For the text-containing cell, return its midpoint in [X, Y] coordinate format. 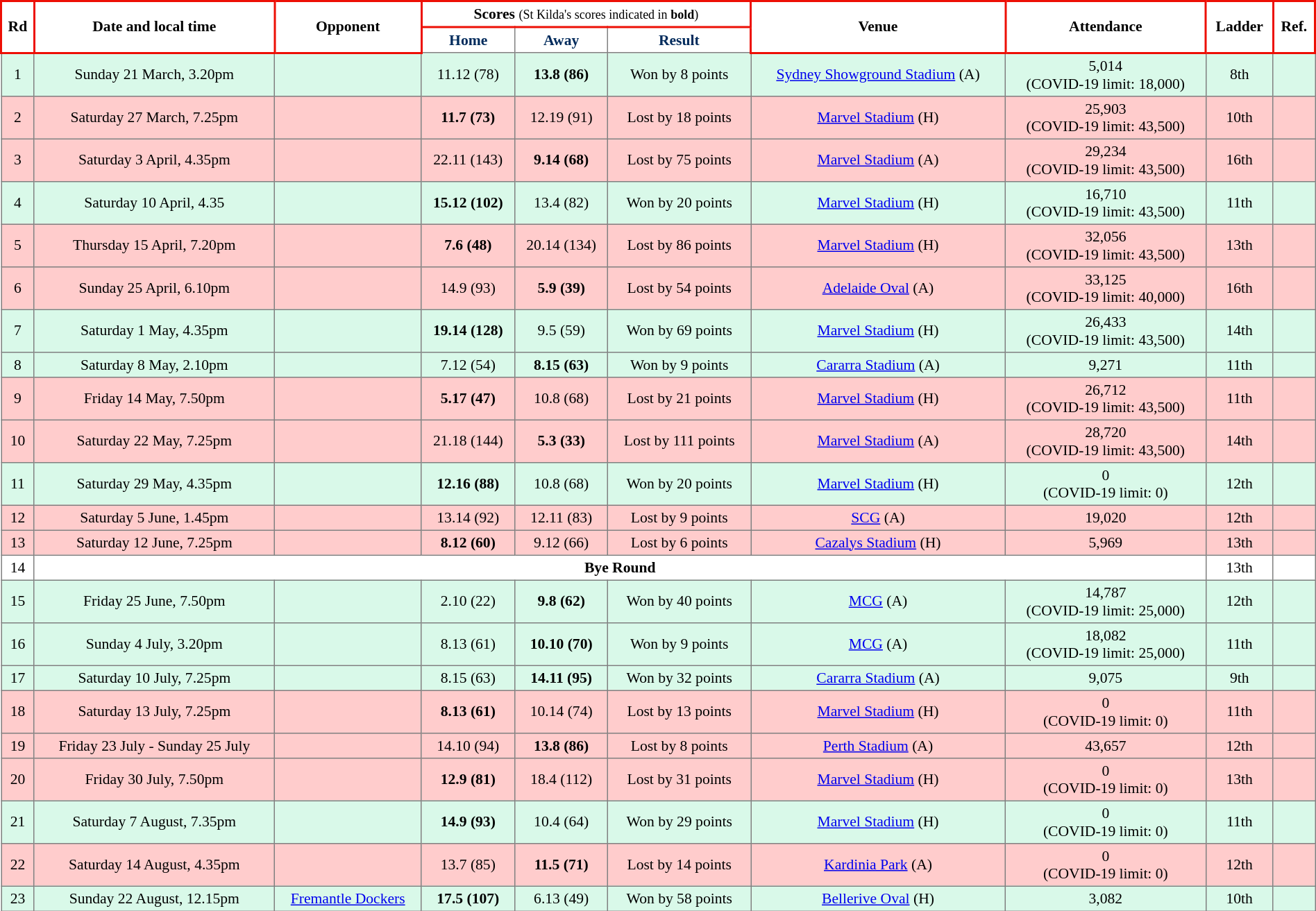
Adelaide Oval (A) [879, 288]
10 [18, 441]
Saturday 1 May, 4.35pm [154, 331]
Sunday 22 August, 12.15pm [154, 898]
12.16 (88) [468, 484]
Saturday 7 August, 7.35pm [154, 822]
Lost by 14 points [680, 865]
2 [18, 117]
15.12 (102) [468, 203]
33,125(COVID-19 limit: 40,000) [1105, 288]
18 [18, 711]
12.11 (83) [561, 518]
3 [18, 160]
4 [18, 203]
10.10 (70) [561, 644]
22 [18, 865]
Saturday 10 July, 7.25pm [154, 677]
Won by 32 points [680, 677]
26,712(COVID-19 limit: 43,500) [1105, 398]
8.12 (60) [468, 543]
9.14 (68) [561, 160]
Lost by 31 points [680, 779]
14.11 (95) [561, 677]
15 [18, 602]
Opponent [348, 27]
Won by 8 points [680, 74]
9.5 (59) [561, 331]
14.10 (94) [468, 745]
6 [18, 288]
SCG (A) [879, 518]
1 [18, 74]
7.6 (48) [468, 245]
7 [18, 331]
Friday 14 May, 7.50pm [154, 398]
Perth Stadium (A) [879, 745]
Saturday 5 June, 1.45pm [154, 518]
13.4 (82) [561, 203]
20 [18, 779]
21 [18, 822]
9.8 (62) [561, 602]
Fremantle Dockers [348, 898]
Rd [18, 27]
Won by 29 points [680, 822]
Lost by 18 points [680, 117]
Lost by 6 points [680, 543]
5,014(COVID-19 limit: 18,000) [1105, 74]
5.9 (39) [561, 288]
10.14 (74) [561, 711]
26,433(COVID-19 limit: 43,500) [1105, 331]
Won by 58 points [680, 898]
13.14 (92) [468, 518]
Saturday 13 July, 7.25pm [154, 711]
Venue [879, 27]
22.11 (143) [468, 160]
Saturday 10 April, 4.35 [154, 203]
Bellerive Oval (H) [879, 898]
Won by 40 points [680, 602]
Saturday 3 April, 4.35pm [154, 160]
Friday 30 July, 7.50pm [154, 779]
5,969 [1105, 543]
9 [18, 398]
7.12 (54) [468, 364]
17 [18, 677]
29,234(COVID-19 limit: 43,500) [1105, 160]
2.10 (22) [468, 602]
11.12 (78) [468, 74]
16 [18, 644]
10.4 (64) [561, 822]
Cazalys Stadium (H) [879, 543]
19.14 (128) [468, 331]
Home [468, 40]
Lost by 75 points [680, 160]
19 [18, 745]
18,082(COVID-19 limit: 25,000) [1105, 644]
11.7 (73) [468, 117]
11.5 (71) [561, 865]
Lost by 9 points [680, 518]
43,657 [1105, 745]
11 [18, 484]
25,903(COVID-19 limit: 43,500) [1105, 117]
Saturday 14 August, 4.35pm [154, 865]
9.12 (66) [561, 543]
Sunday 21 March, 3.20pm [154, 74]
Thursday 15 April, 7.20pm [154, 245]
Date and local time [154, 27]
13 [18, 543]
14 [18, 568]
Lost by 86 points [680, 245]
5.17 (47) [468, 398]
Saturday 12 June, 7.25pm [154, 543]
Lost by 13 points [680, 711]
13.7 (85) [468, 865]
28,720(COVID-19 limit: 43,500) [1105, 441]
Kardinia Park (A) [879, 865]
Sydney Showground Stadium (A) [879, 74]
16,710(COVID-19 limit: 43,500) [1105, 203]
Away [561, 40]
21.18 (144) [468, 441]
Lost by 111 points [680, 441]
8th [1240, 74]
Lost by 54 points [680, 288]
Friday 23 July - Sunday 25 July [154, 745]
Ladder [1240, 27]
12.9 (81) [468, 779]
3,082 [1105, 898]
6.13 (49) [561, 898]
20.14 (134) [561, 245]
Saturday 29 May, 4.35pm [154, 484]
Won by 69 points [680, 331]
19,020 [1105, 518]
Result [680, 40]
Sunday 25 April, 6.10pm [154, 288]
Saturday 27 March, 7.25pm [154, 117]
Attendance [1105, 27]
5.3 (33) [561, 441]
17.5 (107) [468, 898]
9th [1240, 677]
Friday 25 June, 7.50pm [154, 602]
32,056(COVID-19 limit: 43,500) [1105, 245]
Bye Round [620, 568]
8 [18, 364]
14,787(COVID-19 limit: 25,000) [1105, 602]
18.4 (112) [561, 779]
Saturday 8 May, 2.10pm [154, 364]
Ref. [1294, 27]
Lost by 21 points [680, 398]
Lost by 8 points [680, 745]
5 [18, 245]
9,271 [1105, 364]
12.19 (91) [561, 117]
Scores (St Kilda's scores indicated in bold) [586, 15]
12 [18, 518]
Saturday 22 May, 7.25pm [154, 441]
23 [18, 898]
Sunday 4 July, 3.20pm [154, 644]
9,075 [1105, 677]
